Provide the [X, Y] coordinate of the cell's center where the given text is located.  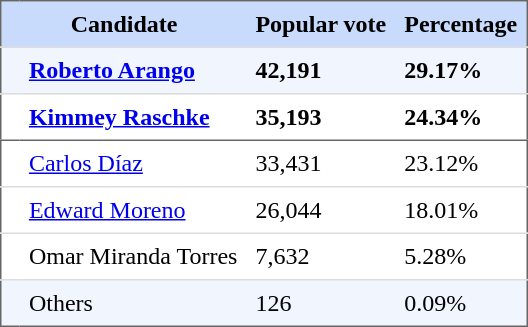
0.09% [461, 303]
29.17% [461, 70]
18.01% [461, 210]
23.12% [461, 163]
Candidate [124, 24]
Kimmey Raschke [133, 117]
Carlos Díaz [133, 163]
5.28% [461, 256]
Others [133, 303]
24.34% [461, 117]
35,193 [320, 117]
126 [320, 303]
Popular vote [320, 24]
Edward Moreno [133, 210]
7,632 [320, 256]
42,191 [320, 70]
26,044 [320, 210]
Roberto Arango [133, 70]
33,431 [320, 163]
Percentage [461, 24]
Omar Miranda Torres [133, 256]
